From the cell containing the given text, extract its center point as (x, y) coordinate. 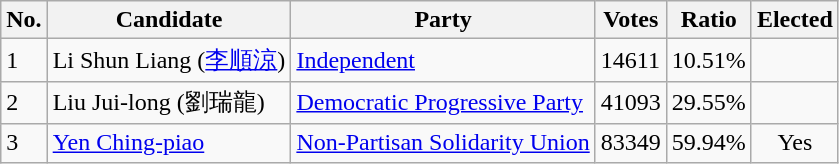
Candidate (169, 20)
10.51% (708, 60)
29.55% (708, 102)
41093 (630, 102)
Ratio (708, 20)
3 (24, 143)
Democratic Progressive Party (443, 102)
83349 (630, 143)
59.94% (708, 143)
Non-Partisan Solidarity Union (443, 143)
Independent (443, 60)
Party (443, 20)
Votes (630, 20)
Liu Jui-long (劉瑞龍) (169, 102)
Elected (794, 20)
2 (24, 102)
No. (24, 20)
Yes (794, 143)
Li Shun Liang (李順涼) (169, 60)
14611 (630, 60)
1 (24, 60)
Yen Ching-piao (169, 143)
